Extract the (x, y) coordinate from the center of the cell holding the provided text.  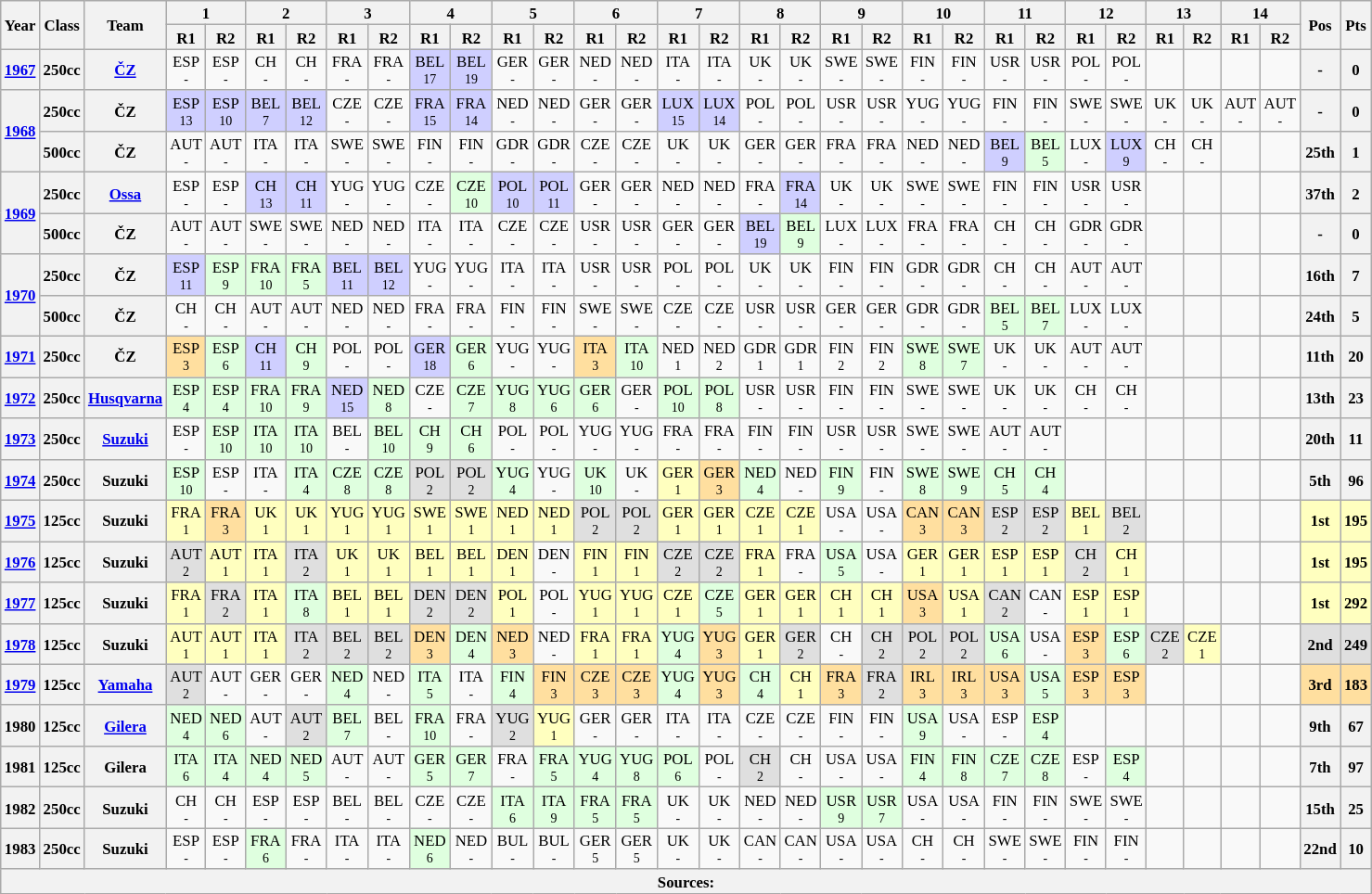
GER3 (720, 479)
ESP11 (186, 275)
292 (1356, 603)
13th (1320, 398)
2nd (1320, 644)
POL1 (512, 603)
DEN- (555, 562)
ITA8 (306, 603)
9 (861, 13)
Pos (1320, 25)
USR7 (882, 808)
DEN3 (430, 644)
1968 (20, 132)
CZE5 (720, 603)
1967 (20, 70)
1970 (20, 295)
DEN4 (471, 644)
1972 (20, 398)
1974 (20, 479)
UK10 (596, 479)
25th (1320, 152)
SWE9 (965, 479)
8 (781, 13)
22nd (1320, 849)
USR9 (841, 808)
96 (1356, 479)
Sources: (686, 881)
16th (1320, 275)
BEL17 (430, 70)
NED15 (347, 398)
1980 (20, 726)
1982 (20, 808)
6 (616, 13)
LUX14 (720, 111)
Ossa (125, 193)
1973 (20, 439)
14 (1260, 13)
GER2 (801, 644)
CH13 (266, 193)
4 (451, 13)
5th (1320, 479)
Pts (1356, 25)
97 (1356, 767)
25 (1356, 808)
1979 (20, 684)
GER18 (430, 357)
1978 (20, 644)
NED2 (720, 357)
USA1 (965, 603)
ITA3 (596, 357)
FRA15 (430, 111)
183 (1356, 684)
24th (1320, 316)
Team (125, 25)
Yamaha (125, 684)
NED3 (512, 644)
POL11 (555, 193)
CH5 (1005, 479)
1969 (20, 213)
GER7 (471, 767)
11th (1320, 357)
23 (1356, 398)
3 (367, 13)
LUX9 (1126, 152)
FIN3 (555, 684)
NED8 (388, 398)
NED5 (306, 767)
1981 (20, 767)
ITA9 (555, 808)
ITA5 (430, 684)
USA9 (922, 726)
POL8 (720, 398)
FIN9 (841, 479)
3rd (1320, 684)
67 (1356, 726)
YUG2 (512, 726)
12 (1106, 13)
YUG6 (555, 398)
20 (1356, 357)
CZE10 (471, 193)
9th (1320, 726)
20th (1320, 439)
ESP9 (226, 275)
7th (1320, 767)
15th (1320, 808)
FRA9 (306, 398)
Year (20, 25)
1983 (20, 849)
FIN8 (965, 767)
USA6 (1005, 644)
249 (1356, 644)
DEN1 (512, 562)
CH6 (471, 439)
1977 (20, 603)
1975 (20, 521)
BEL11 (347, 275)
Husqvarna (125, 398)
POL6 (679, 767)
37th (1320, 193)
13 (1184, 13)
LUX15 (679, 111)
SWE7 (965, 357)
BEL10 (388, 439)
ESP13 (186, 111)
1971 (20, 357)
1976 (20, 562)
FRA6 (266, 849)
Class (62, 25)
CAN2 (1005, 603)
